Locate the cell with the specified text and output its (x, y) center coordinate. 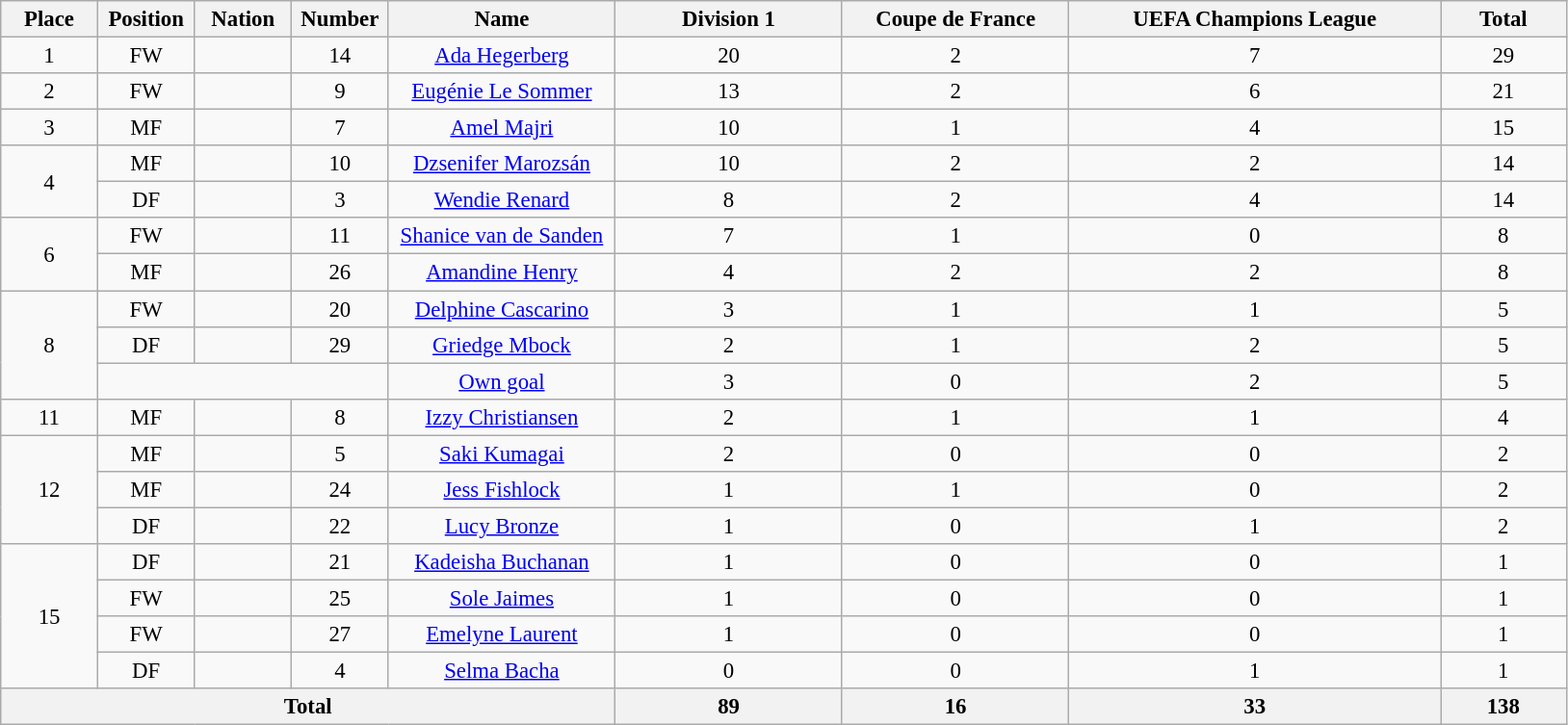
12 (50, 489)
138 (1504, 707)
25 (341, 598)
Name (502, 19)
Ada Hegerberg (502, 56)
Dzsenifer Marozsán (502, 164)
Wendie Renard (502, 200)
16 (955, 707)
Jess Fishlock (502, 490)
Number (341, 19)
27 (341, 634)
26 (341, 272)
Eugénie Le Sommer (502, 91)
Kadeisha Buchanan (502, 562)
22 (341, 526)
Nation (243, 19)
9 (341, 91)
Coupe de France (955, 19)
89 (729, 707)
Sole Jaimes (502, 598)
24 (341, 490)
UEFA Champions League (1255, 19)
Amel Majri (502, 128)
Division 1 (729, 19)
33 (1255, 707)
Shanice van de Sanden (502, 236)
Emelyne Laurent (502, 634)
Position (146, 19)
Place (50, 19)
Griedge Mbock (502, 345)
Selma Bacha (502, 671)
13 (729, 91)
Saki Kumagai (502, 453)
Amandine Henry (502, 272)
Izzy Christiansen (502, 417)
Lucy Bronze (502, 526)
Own goal (502, 381)
Delphine Cascarino (502, 309)
